Scan for the cell matching the given text and deliver its [X, Y] coordinate at center. 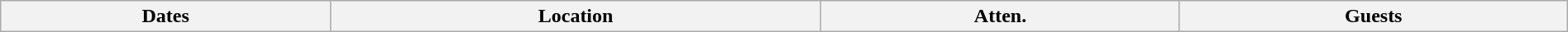
Location [576, 16]
Dates [165, 16]
Atten. [1001, 16]
Guests [1373, 16]
